Search for the cell housing the specified text and yield its (X, Y) center coordinate. 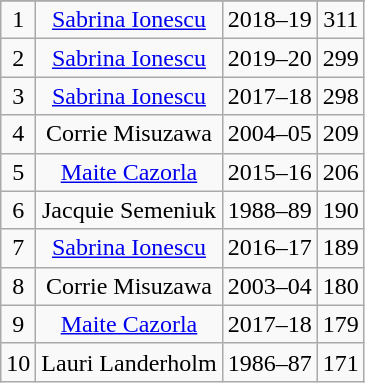
209 (340, 134)
189 (340, 248)
10 (18, 362)
179 (340, 324)
2019–20 (270, 58)
2016–17 (270, 248)
2015–16 (270, 172)
311 (340, 20)
171 (340, 362)
3 (18, 96)
Lauri Landerholm (129, 362)
2 (18, 58)
4 (18, 134)
1986–87 (270, 362)
9 (18, 324)
298 (340, 96)
8 (18, 286)
180 (340, 286)
2004–05 (270, 134)
5 (18, 172)
299 (340, 58)
206 (340, 172)
2018–19 (270, 20)
1988–89 (270, 210)
7 (18, 248)
1 (18, 20)
Jacquie Semeniuk (129, 210)
2003–04 (270, 286)
6 (18, 210)
190 (340, 210)
